Locate the cell with the specified text and output its (X, Y) center coordinate. 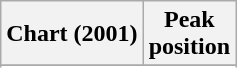
Chart (2001) (72, 34)
Peakposition (189, 34)
